Detect which cell encompasses the target text, then output its (X, Y) center coordinate. 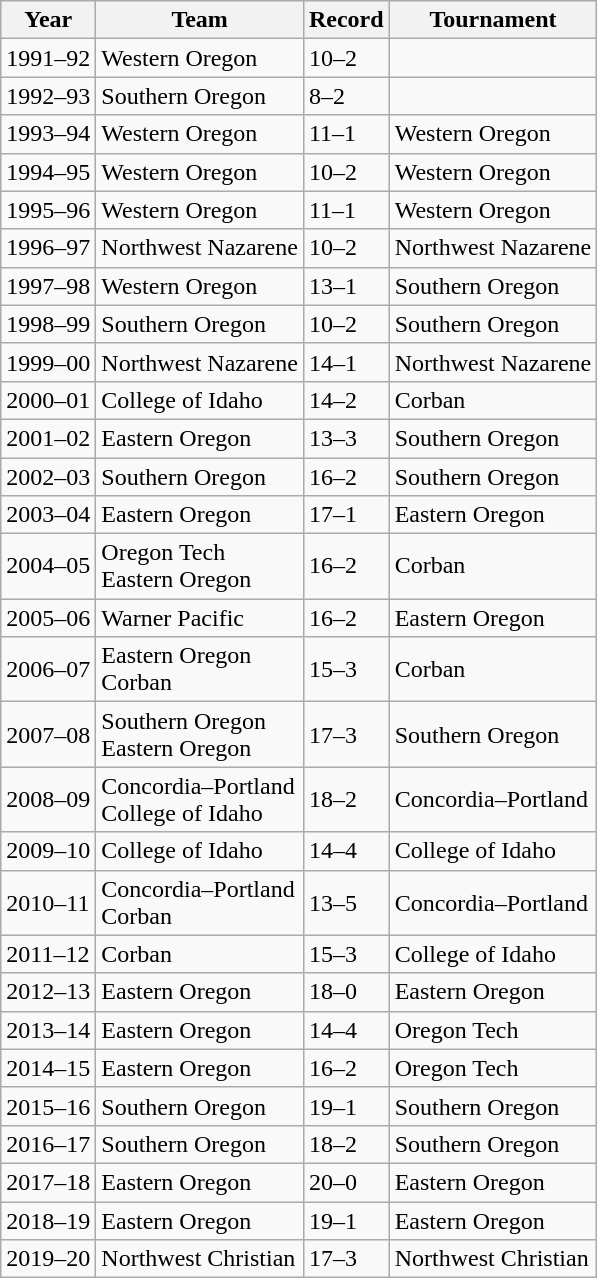
2011–12 (48, 954)
17–1 (346, 515)
13–5 (346, 902)
Concordia–PortlandCollege of Idaho (200, 800)
2016–17 (48, 1144)
Eastern OregonCorban (200, 670)
2019–20 (48, 1259)
2012–13 (48, 992)
1993–94 (48, 134)
2000–01 (48, 400)
8–2 (346, 96)
Oregon TechEastern Oregon (200, 566)
Tournament (493, 20)
14–2 (346, 400)
2008–09 (48, 800)
2006–07 (48, 670)
1999–00 (48, 362)
13–1 (346, 286)
2002–03 (48, 477)
1992–93 (48, 96)
1996–97 (48, 248)
1995–96 (48, 210)
2014–15 (48, 1068)
2009–10 (48, 851)
Concordia–PortlandCorban (200, 902)
1994–95 (48, 172)
Southern OregonEastern Oregon (200, 734)
2017–18 (48, 1182)
1997–98 (48, 286)
2010–11 (48, 902)
18–0 (346, 992)
2018–19 (48, 1221)
Year (48, 20)
1991–92 (48, 58)
1998–99 (48, 324)
13–3 (346, 438)
2003–04 (48, 515)
2013–14 (48, 1030)
Team (200, 20)
2015–16 (48, 1106)
2007–08 (48, 734)
2004–05 (48, 566)
14–1 (346, 362)
Record (346, 20)
20–0 (346, 1182)
2005–06 (48, 618)
2001–02 (48, 438)
Warner Pacific (200, 618)
